Identify which cell holds the provided text, then report its (X, Y) central coordinate. 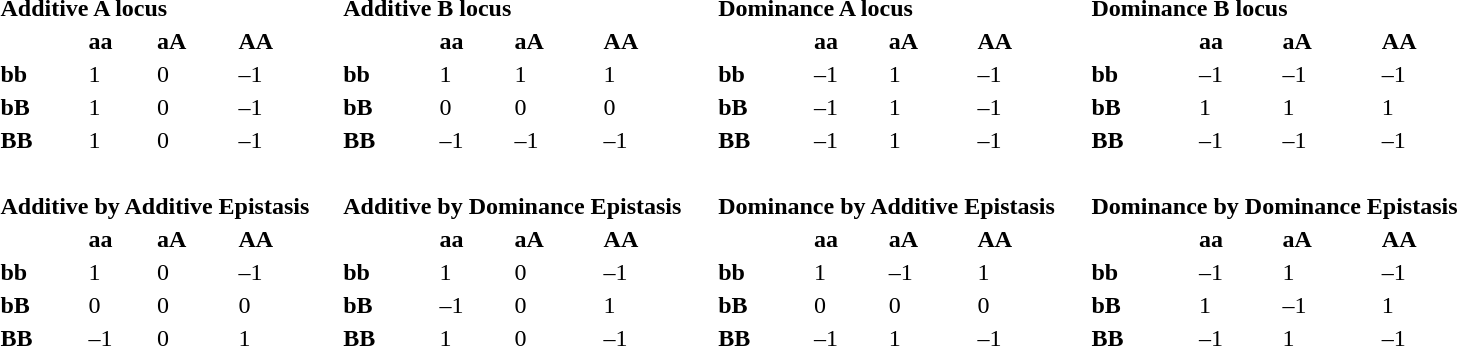
Dominance by Additive Epistasis (902, 206)
Additive by Dominance Epistasis (528, 206)
